Scan for the cell matching the given text and deliver its [x, y] coordinate at center. 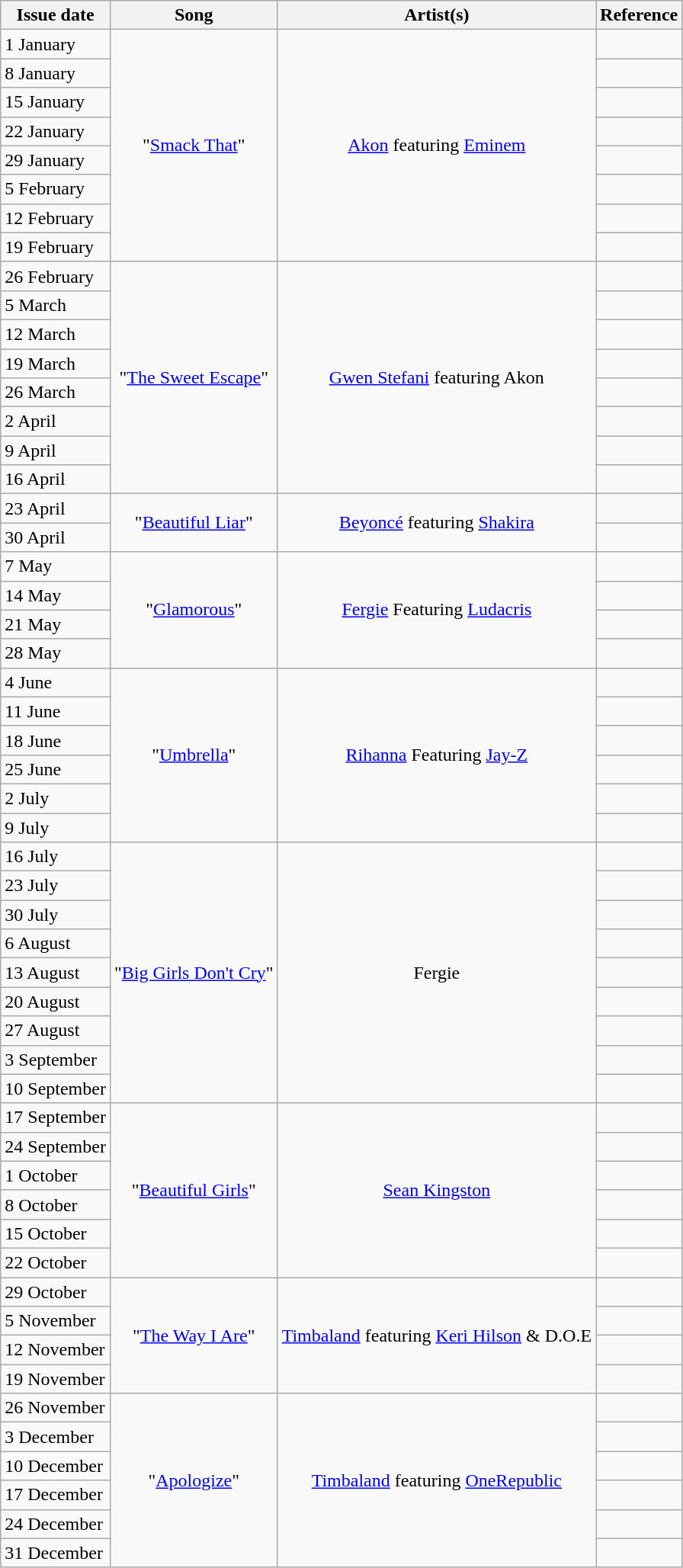
Timbaland featuring Keri Hilson & D.O.E [436, 1336]
22 October [56, 1262]
21 May [56, 624]
Gwen Stefani featuring Akon [436, 377]
15 October [56, 1233]
26 November [56, 1408]
7 May [56, 566]
Timbaland featuring OneRepublic [436, 1480]
Rihanna Featuring Jay-Z [436, 755]
"Big Girls Don't Cry" [194, 973]
13 August [56, 973]
31 December [56, 1553]
16 April [56, 479]
14 May [56, 595]
26 February [56, 276]
2 July [56, 798]
24 December [56, 1524]
12 November [56, 1350]
8 January [56, 73]
18 June [56, 740]
"Apologize" [194, 1480]
Sean Kingston [436, 1190]
Artist(s) [436, 15]
Fergie Featuring Ludacris [436, 610]
5 February [56, 189]
Song [194, 15]
23 April [56, 508]
15 January [56, 102]
3 September [56, 1060]
Beyoncé featuring Shakira [436, 523]
"Beautiful Girls" [194, 1190]
9 April [56, 451]
1 October [56, 1175]
11 June [56, 711]
2 April [56, 422]
Issue date [56, 15]
30 July [56, 915]
17 September [56, 1117]
10 December [56, 1466]
"Beautiful Liar" [194, 523]
28 May [56, 653]
25 June [56, 769]
12 March [56, 334]
20 August [56, 1002]
16 July [56, 857]
29 October [56, 1292]
24 September [56, 1146]
5 March [56, 305]
"The Sweet Escape" [194, 377]
8 October [56, 1204]
10 September [56, 1089]
"Smack That" [194, 146]
19 November [56, 1379]
"Glamorous" [194, 610]
Reference [639, 15]
4 June [56, 682]
Fergie [436, 973]
5 November [56, 1321]
19 February [56, 247]
"Umbrella" [194, 755]
27 August [56, 1031]
6 August [56, 944]
26 March [56, 393]
30 April [56, 537]
19 March [56, 364]
17 December [56, 1495]
9 July [56, 827]
1 January [56, 44]
12 February [56, 218]
"The Way I Are" [194, 1336]
3 December [56, 1437]
Akon featuring Eminem [436, 146]
29 January [56, 160]
22 January [56, 131]
23 July [56, 886]
